Output the [x, y] coordinate of the center of the cell containing the given text.  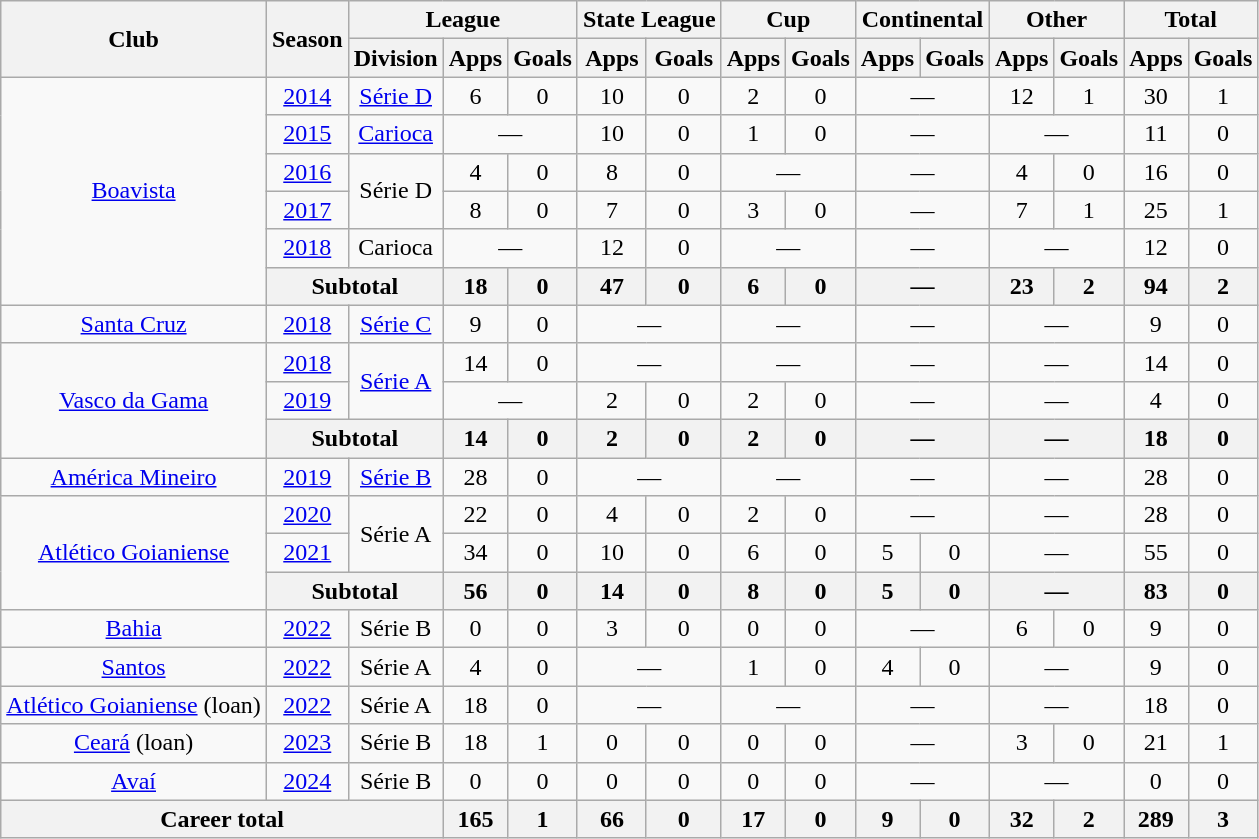
32 [1021, 819]
Série C [396, 324]
25 [1156, 210]
289 [1156, 819]
Continental [922, 20]
Total [1191, 20]
Santos [134, 667]
Career total [222, 819]
Other [1056, 20]
11 [1156, 134]
Cup [788, 20]
2020 [307, 515]
2015 [307, 134]
165 [475, 819]
Bahia [134, 629]
2023 [307, 743]
Division [396, 58]
55 [1156, 553]
Atlético Goianiense [134, 553]
94 [1156, 286]
17 [753, 819]
2024 [307, 781]
83 [1156, 591]
Season [307, 39]
América Mineiro [134, 477]
2017 [307, 210]
Santa Cruz [134, 324]
16 [1156, 172]
Atlético Goianiense (loan) [134, 705]
2014 [307, 96]
66 [612, 819]
Avaí [134, 781]
2021 [307, 553]
47 [612, 286]
21 [1156, 743]
30 [1156, 96]
34 [475, 553]
State League [649, 20]
2016 [307, 172]
League [462, 20]
23 [1021, 286]
Club [134, 39]
Ceará (loan) [134, 743]
Vasco da Gama [134, 400]
Boavista [134, 191]
22 [475, 515]
56 [475, 591]
